Provide the [X, Y] coordinate of the cell's center where the given text is located.  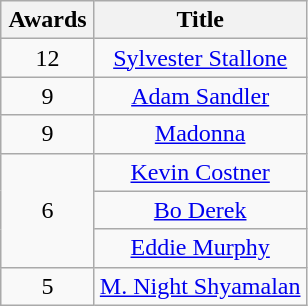
6 [48, 210]
12 [48, 58]
Adam Sandler [200, 96]
Kevin Costner [200, 172]
M. Night Shyamalan [200, 286]
Sylvester Stallone [200, 58]
Madonna [200, 134]
5 [48, 286]
Awards [48, 20]
Title [200, 20]
Eddie Murphy [200, 248]
Bo Derek [200, 210]
